Identify which cell holds the provided text, then report its (x, y) central coordinate. 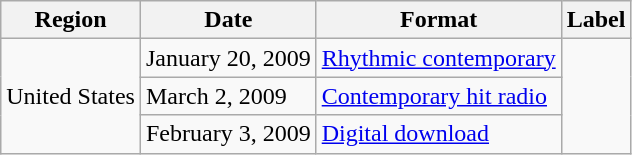
February 3, 2009 (228, 134)
March 2, 2009 (228, 96)
Rhythmic contemporary (438, 58)
Digital download (438, 134)
January 20, 2009 (228, 58)
Label (596, 20)
Date (228, 20)
United States (71, 96)
Contemporary hit radio (438, 96)
Region (71, 20)
Format (438, 20)
